Extract the (x, y) coordinate from the center of the cell holding the provided text.  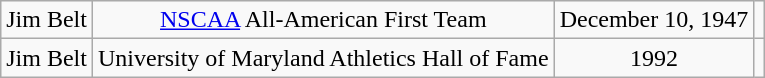
University of Maryland Athletics Hall of Fame (323, 58)
NSCAA All-American First Team (323, 20)
December 10, 1947 (654, 20)
1992 (654, 58)
